Provide the [X, Y] coordinate of the cell's center where the given text is located.  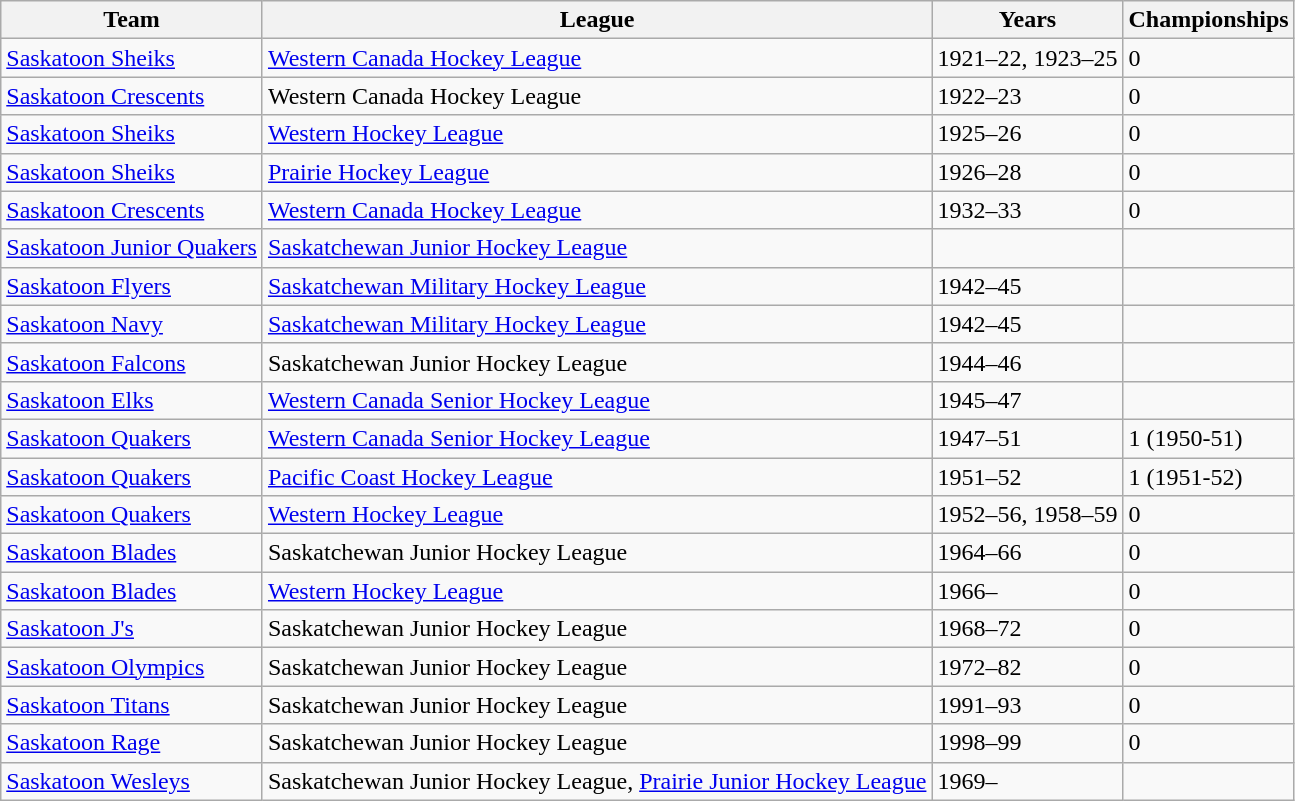
Years [1028, 20]
1925–26 [1028, 134]
1964–66 [1028, 553]
1944–46 [1028, 362]
1922–23 [1028, 96]
Saskatoon Flyers [132, 286]
League [596, 20]
Championships [1208, 20]
1926–28 [1028, 172]
1968–72 [1028, 629]
1921–22, 1923–25 [1028, 58]
Saskatoon Junior Quakers [132, 248]
1952–56, 1958–59 [1028, 515]
Saskatoon Titans [132, 705]
Saskatoon Falcons [132, 362]
1932–33 [1028, 210]
Saskatoon Elks [132, 400]
Prairie Hockey League [596, 172]
Saskatoon J's [132, 629]
1 (1950-51) [1208, 438]
1 (1951-52) [1208, 477]
1966– [1028, 591]
Saskatoon Wesleys [132, 781]
Saskatoon Olympics [132, 667]
1998–99 [1028, 743]
Saskatoon Navy [132, 324]
Saskatoon Rage [132, 743]
Team [132, 20]
1951–52 [1028, 477]
Pacific Coast Hockey League [596, 477]
Saskatchewan Junior Hockey League, Prairie Junior Hockey League [596, 781]
1945–47 [1028, 400]
1972–82 [1028, 667]
1991–93 [1028, 705]
1947–51 [1028, 438]
1969– [1028, 781]
